Return [x, y] of the center of cell containing provided text 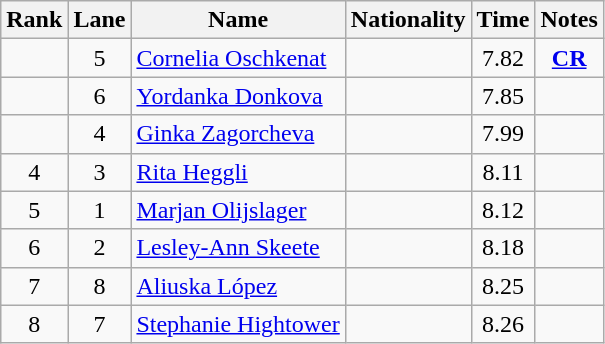
Ginka Zagorcheva [238, 134]
7.99 [503, 134]
2 [100, 248]
8.25 [503, 286]
Rank [34, 20]
8.12 [503, 210]
1 [100, 210]
Name [238, 20]
Time [503, 20]
8.26 [503, 324]
CR [569, 58]
8.11 [503, 172]
Yordanka Donkova [238, 96]
8.18 [503, 248]
Nationality [408, 20]
Aliuska López [238, 286]
Marjan Olijslager [238, 210]
Notes [569, 20]
7.82 [503, 58]
Lesley-Ann Skeete [238, 248]
Stephanie Hightower [238, 324]
Lane [100, 20]
7.85 [503, 96]
Rita Heggli [238, 172]
3 [100, 172]
Cornelia Oschkenat [238, 58]
